Find where the given text appears and provide that cell's center as (x, y) coordinate. 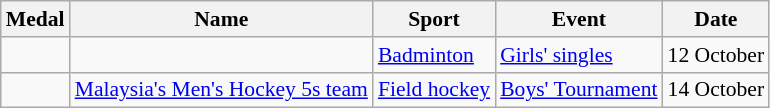
12 October (716, 55)
Malaysia's Men's Hockey 5s team (222, 90)
Field hockey (434, 90)
Sport (434, 19)
Event (578, 19)
Medal (36, 19)
Girls' singles (578, 55)
14 October (716, 90)
Boys' Tournament (578, 90)
Badminton (434, 55)
Name (222, 19)
Date (716, 19)
